Provide the [x, y] coordinate of the cell's center where the given text is located.  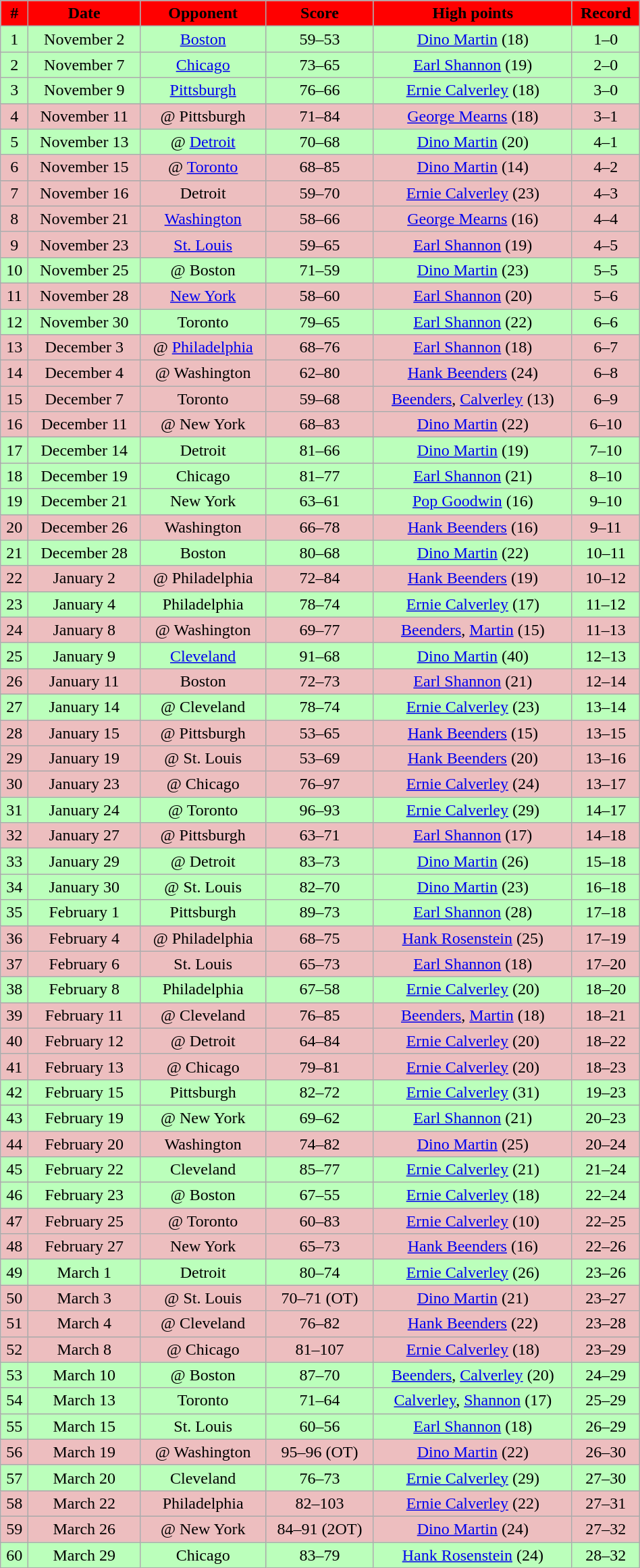
37 [15, 964]
4–4 [606, 219]
14–18 [606, 836]
Beenders, Martin (18) [473, 1015]
March 13 [84, 1401]
February 22 [84, 1170]
Dino Martin (18) [473, 39]
48 [15, 1247]
November 11 [84, 116]
Beenders, Calverley (20) [473, 1375]
January 9 [84, 655]
76–85 [320, 1015]
45 [15, 1170]
71–84 [320, 116]
November 16 [84, 193]
Dino Martin (40) [473, 655]
March 4 [84, 1324]
72–73 [320, 681]
81–107 [320, 1349]
27–32 [606, 1529]
Record [606, 13]
59 [15, 1529]
39 [15, 1015]
18–20 [606, 990]
74–82 [320, 1144]
13–17 [606, 784]
Dino Martin (24) [473, 1529]
December 26 [84, 527]
December 3 [84, 348]
81–77 [320, 476]
February 15 [84, 1092]
38 [15, 990]
Ernie Calverley (21) [473, 1170]
March 3 [84, 1298]
13–15 [606, 732]
6–10 [606, 425]
22–24 [606, 1195]
59–65 [320, 244]
17–19 [606, 938]
81–66 [320, 450]
Score [320, 13]
10–12 [606, 578]
# [15, 13]
72–84 [320, 578]
2 [15, 65]
3–1 [606, 116]
December 7 [84, 399]
Earl Shannon (17) [473, 836]
5–6 [606, 296]
80–68 [320, 553]
4–2 [606, 167]
13 [15, 348]
Dino Martin (26) [473, 861]
20–23 [606, 1118]
December 21 [84, 502]
George Mearns (16) [473, 219]
82–72 [320, 1092]
January 27 [84, 836]
53–65 [320, 732]
March 20 [84, 1478]
Hank Rosenstein (25) [473, 938]
68–85 [320, 167]
Dino Martin (14) [473, 167]
November 13 [84, 142]
November 7 [84, 65]
January 29 [84, 861]
55 [15, 1426]
59–70 [320, 193]
46 [15, 1195]
Hank Beenders (22) [473, 1324]
83–79 [320, 1555]
59–53 [320, 39]
March 8 [84, 1349]
Ernie Calverley (26) [473, 1272]
12–14 [606, 681]
24 [15, 630]
96–93 [320, 810]
6 [15, 167]
10–11 [606, 553]
70–68 [320, 142]
Ernie Calverley (22) [473, 1503]
4–5 [606, 244]
6–9 [606, 399]
22 [15, 578]
February 20 [84, 1144]
82–103 [320, 1503]
79–65 [320, 322]
High points [473, 13]
6–7 [606, 348]
1–0 [606, 39]
Date [84, 13]
36 [15, 938]
Pop Goodwin (16) [473, 502]
Ernie Calverley (17) [473, 604]
14 [15, 373]
February 25 [84, 1221]
24–29 [606, 1375]
January 14 [84, 707]
85–77 [320, 1170]
51 [15, 1324]
12 [15, 322]
44 [15, 1144]
25–29 [606, 1401]
February 23 [84, 1195]
21–24 [606, 1170]
March 15 [84, 1426]
33 [15, 861]
Hank Beenders (15) [473, 732]
73–65 [320, 65]
9 [15, 244]
18–23 [606, 1066]
9–10 [606, 502]
76–66 [320, 90]
6–8 [606, 373]
Hank Beenders (24) [473, 373]
November 28 [84, 296]
26–30 [606, 1452]
7 [15, 193]
27–30 [606, 1478]
February 27 [84, 1247]
5–5 [606, 270]
23–26 [606, 1272]
42 [15, 1092]
4–3 [606, 193]
84–91 (2OT) [320, 1529]
19–23 [606, 1092]
62–80 [320, 373]
34 [15, 887]
February 4 [84, 938]
February 13 [84, 1066]
14–17 [606, 810]
11–12 [606, 604]
54 [15, 1401]
3 [15, 90]
January 15 [84, 732]
16 [15, 425]
March 10 [84, 1375]
Dino Martin (25) [473, 1144]
21 [15, 553]
January 30 [84, 887]
69–77 [320, 630]
23–28 [606, 1324]
5 [15, 142]
71–59 [320, 270]
Dino Martin (20) [473, 142]
February 6 [84, 964]
Hank Rosenstein (24) [473, 1555]
2–0 [606, 65]
67–55 [320, 1195]
December 19 [84, 476]
31 [15, 810]
4 [15, 116]
February 12 [84, 1041]
December 28 [84, 553]
32 [15, 836]
15 [15, 399]
29 [15, 759]
Calverley, Shannon (17) [473, 1401]
49 [15, 1272]
Ernie Calverley (24) [473, 784]
68–75 [320, 938]
November 21 [84, 219]
52 [15, 1349]
27 [15, 707]
March 26 [84, 1529]
Earl Shannon (28) [473, 913]
80–74 [320, 1272]
Dino Martin (21) [473, 1298]
87–70 [320, 1375]
Earl Shannon (20) [473, 296]
58 [15, 1503]
February 19 [84, 1118]
9–11 [606, 527]
January 11 [84, 681]
Dino Martin (19) [473, 450]
November 15 [84, 167]
February 11 [84, 1015]
January 8 [84, 630]
23–27 [606, 1298]
January 24 [84, 810]
89–73 [320, 913]
16–18 [606, 887]
23 [15, 604]
March 19 [84, 1452]
53 [15, 1375]
13–14 [606, 707]
70–71 (OT) [320, 1298]
18–22 [606, 1041]
George Mearns (18) [473, 116]
20 [15, 527]
November 25 [84, 270]
3–0 [606, 90]
11–13 [606, 630]
63–71 [320, 836]
60–56 [320, 1426]
76–82 [320, 1324]
January 2 [84, 578]
March 22 [84, 1503]
January 19 [84, 759]
8–10 [606, 476]
February 1 [84, 913]
February 8 [84, 990]
91–68 [320, 655]
23–29 [606, 1349]
27–31 [606, 1503]
63–61 [320, 502]
28 [15, 732]
13–16 [606, 759]
30 [15, 784]
43 [15, 1118]
January 23 [84, 784]
12–13 [606, 655]
66–78 [320, 527]
Beenders, Martin (15) [473, 630]
58–60 [320, 296]
41 [15, 1066]
7–10 [606, 450]
Opponent [203, 13]
69–62 [320, 1118]
18 [15, 476]
68–83 [320, 425]
December 14 [84, 450]
Ernie Calverley (10) [473, 1221]
November 9 [84, 90]
20–24 [606, 1144]
19 [15, 502]
4–1 [606, 142]
8 [15, 219]
95–96 (OT) [320, 1452]
Earl Shannon (22) [473, 322]
17 [15, 450]
82–70 [320, 887]
68–76 [320, 348]
35 [15, 913]
Beenders, Calverley (13) [473, 399]
40 [15, 1041]
10 [15, 270]
January 4 [84, 604]
November 2 [84, 39]
25 [15, 655]
64–84 [320, 1041]
Ernie Calverley (31) [473, 1092]
17–18 [606, 913]
March 29 [84, 1555]
Hank Beenders (20) [473, 759]
67–58 [320, 990]
22–25 [606, 1221]
83–73 [320, 861]
53–69 [320, 759]
Hank Beenders (19) [473, 578]
71–64 [320, 1401]
22–26 [606, 1247]
December 11 [84, 425]
November 23 [84, 244]
11 [15, 296]
60–83 [320, 1221]
76–73 [320, 1478]
26–29 [606, 1426]
79–81 [320, 1066]
17–20 [606, 964]
28–32 [606, 1555]
November 30 [84, 322]
57 [15, 1478]
December 4 [84, 373]
March 1 [84, 1272]
6–6 [606, 322]
1 [15, 39]
56 [15, 1452]
59–68 [320, 399]
58–66 [320, 219]
15–18 [606, 861]
76–97 [320, 784]
26 [15, 681]
47 [15, 1221]
50 [15, 1298]
18–21 [606, 1015]
60 [15, 1555]
